Extract the (X, Y) coordinate from the center of the cell holding the provided text.  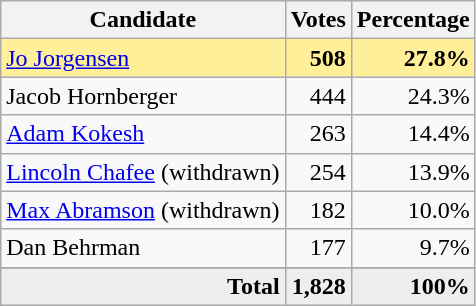
13.9% (413, 172)
1,828 (318, 286)
9.7% (413, 248)
Total (143, 286)
508 (318, 58)
444 (318, 96)
Jacob Hornberger (143, 96)
254 (318, 172)
Candidate (143, 20)
100% (413, 286)
Jo Jorgensen (143, 58)
24.3% (413, 96)
Percentage (413, 20)
177 (318, 248)
14.4% (413, 134)
182 (318, 210)
27.8% (413, 58)
Votes (318, 20)
10.0% (413, 210)
Lincoln Chafee (withdrawn) (143, 172)
Dan Behrman (143, 248)
Max Abramson (withdrawn) (143, 210)
Adam Kokesh (143, 134)
263 (318, 134)
